Locate the cell with the specified text and output its [X, Y] center coordinate. 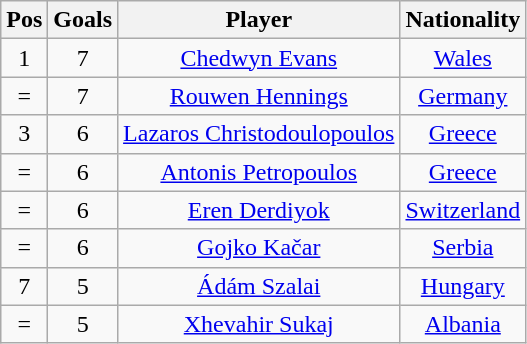
Gojko Kačar [259, 248]
1 [24, 58]
Hungary [463, 286]
3 [24, 134]
Lazaros Christodoulopoulos [259, 134]
Wales [463, 58]
Pos [24, 20]
Xhevahir Sukaj [259, 324]
Nationality [463, 20]
Serbia [463, 248]
Goals [83, 20]
Germany [463, 96]
Eren Derdiyok [259, 210]
Antonis Petropoulos [259, 172]
Player [259, 20]
Chedwyn Evans [259, 58]
Albania [463, 324]
Ádám Szalai [259, 286]
Switzerland [463, 210]
Rouwen Hennings [259, 96]
